Return the (x, y) coordinate for the center point of the cell that contains the specified text.  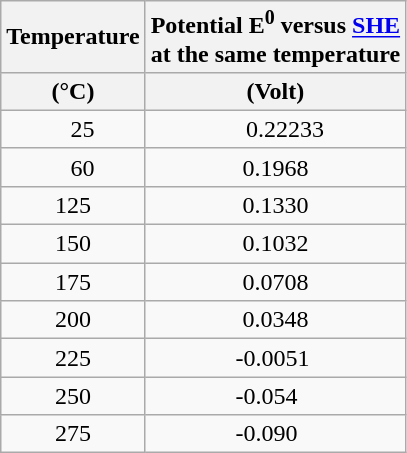
Potential E0 versus SHE at the same temperature (276, 37)
60 (73, 167)
-0.0051 (276, 358)
0.1330 (276, 205)
250 (73, 396)
0.0348 (276, 320)
200 (73, 320)
225 (73, 358)
-0.090 (276, 434)
175 (73, 282)
25 (73, 129)
Temperature (73, 37)
0.1032 (276, 244)
0.0708 (276, 282)
0.1968 (276, 167)
125 (73, 205)
(Volt) (276, 91)
-0.054 (276, 396)
(°C) (73, 91)
275 (73, 434)
0.22233 (276, 129)
150 (73, 244)
